Extract the (x, y) coordinate from the center of the cell holding the provided text.  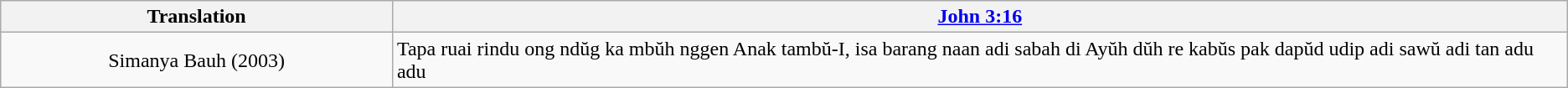
Translation (197, 17)
John 3:16 (980, 17)
Tapa ruai rindu ong ndŭg ka mbŭh nggen Anak tambŭ-I, isa barang naan adi sabah di Ayŭh dŭh re kabŭs pak dapŭd udip adi sawŭ adi tan adu adu (980, 60)
Simanya Bauh (2003) (197, 60)
